Scan for the cell matching the given text and deliver its (X, Y) coordinate at center. 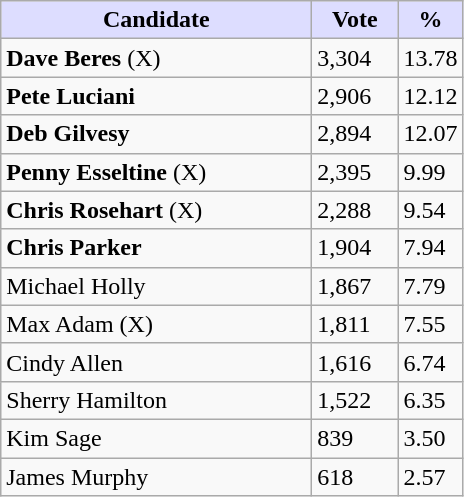
Michael Holly (156, 286)
1,904 (355, 248)
Chris Rosehart (X) (156, 210)
839 (355, 438)
618 (355, 477)
7.79 (430, 286)
Candidate (156, 20)
7.55 (430, 324)
7.94 (430, 248)
Penny Esseltine (X) (156, 172)
1,867 (355, 286)
2,288 (355, 210)
1,522 (355, 400)
Kim Sage (156, 438)
6.35 (430, 400)
1,811 (355, 324)
12.12 (430, 96)
12.07 (430, 134)
1,616 (355, 362)
James Murphy (156, 477)
2,894 (355, 134)
13.78 (430, 58)
Max Adam (X) (156, 324)
Sherry Hamilton (156, 400)
9.54 (430, 210)
3.50 (430, 438)
2,395 (355, 172)
% (430, 20)
Vote (355, 20)
6.74 (430, 362)
2.57 (430, 477)
Chris Parker (156, 248)
Deb Gilvesy (156, 134)
Pete Luciani (156, 96)
Dave Beres (X) (156, 58)
9.99 (430, 172)
3,304 (355, 58)
2,906 (355, 96)
Cindy Allen (156, 362)
